For the text-containing cell, return its midpoint in [X, Y] coordinate format. 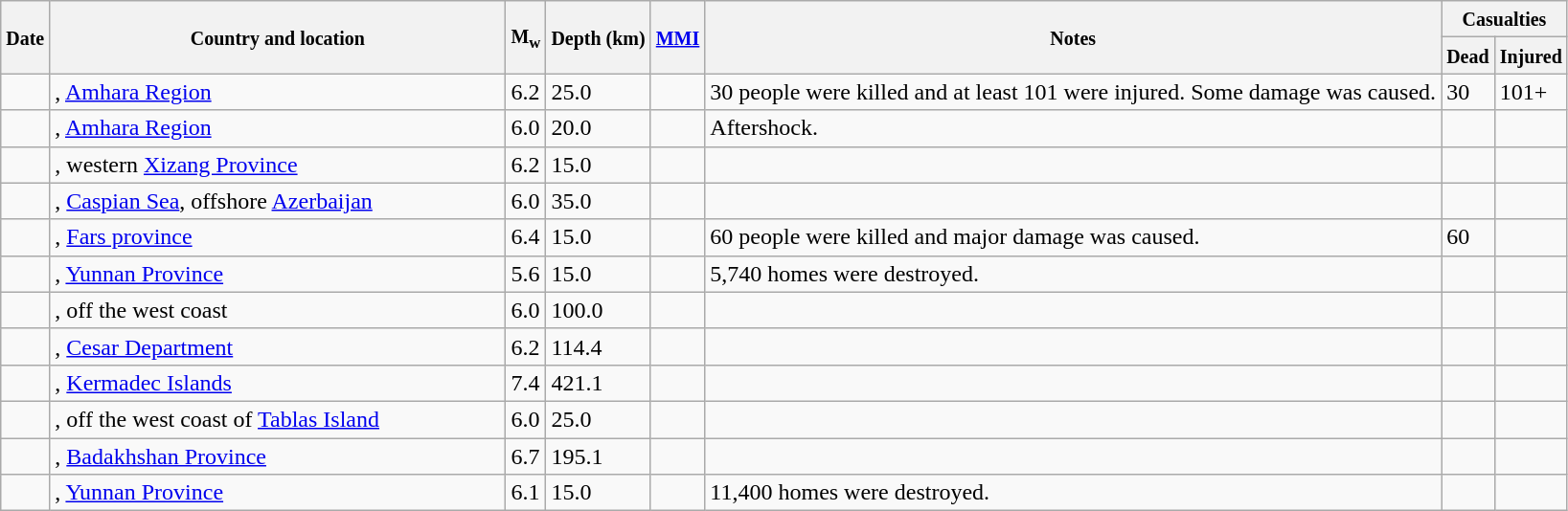
, Fars province [278, 237]
5.6 [526, 274]
7.4 [526, 383]
Notes [1073, 37]
, off the west coast [278, 310]
Injured [1531, 56]
60 people were killed and major damage was caused. [1073, 237]
6.7 [526, 456]
Depth (km) [598, 37]
421.1 [598, 383]
Aftershock. [1073, 128]
20.0 [598, 128]
30 people were killed and at least 101 were injured. Some damage was caused. [1073, 92]
MMI [678, 37]
101+ [1531, 92]
11,400 homes were destroyed. [1073, 493]
, Cesar Department [278, 346]
Mw [526, 37]
, western Xizang Province [278, 165]
195.1 [598, 456]
, Kermadec Islands [278, 383]
30 [1468, 92]
Date [25, 37]
60 [1468, 237]
Dead [1468, 56]
6.4 [526, 237]
35.0 [598, 201]
, off the west coast of Tablas Island [278, 419]
Casualties [1505, 19]
Country and location [278, 37]
100.0 [598, 310]
, Caspian Sea, offshore Azerbaijan [278, 201]
6.1 [526, 493]
114.4 [598, 346]
5,740 homes were destroyed. [1073, 274]
, Badakhshan Province [278, 456]
